Detect which cell encompasses the target text, then output its (X, Y) center coordinate. 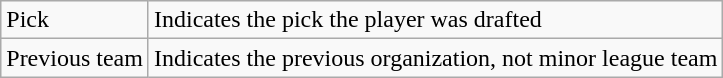
Previous team (75, 58)
Pick (75, 20)
Indicates the pick the player was drafted (435, 20)
Indicates the previous organization, not minor league team (435, 58)
